Locate the cell with the specified text and output its (X, Y) center coordinate. 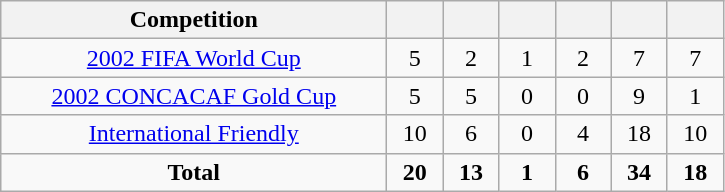
20 (415, 172)
9 (639, 96)
2002 CONCACAF Gold Cup (194, 96)
13 (471, 172)
Total (194, 172)
2002 FIFA World Cup (194, 58)
4 (583, 134)
Competition (194, 20)
International Friendly (194, 134)
34 (639, 172)
